Detect which cell encompasses the target text, then output its (X, Y) center coordinate. 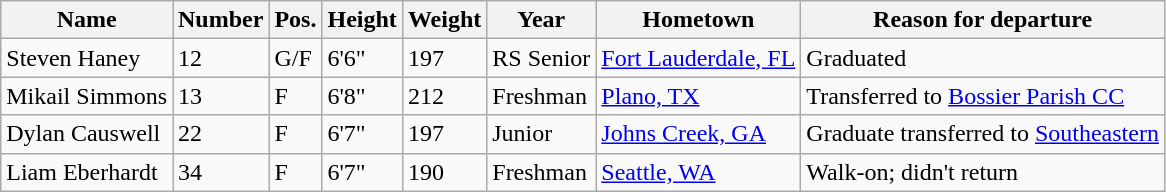
6'6" (362, 58)
Year (542, 20)
Junior (542, 134)
Weight (444, 20)
Transferred to Bossier Parish CC (983, 96)
Graduate transferred to Southeastern (983, 134)
Walk-on; didn't return (983, 172)
Dylan Causwell (87, 134)
12 (220, 58)
G/F (296, 58)
Seattle, WA (698, 172)
212 (444, 96)
Pos. (296, 20)
RS Senior (542, 58)
Mikail Simmons (87, 96)
Graduated (983, 58)
190 (444, 172)
Plano, TX (698, 96)
Fort Lauderdale, FL (698, 58)
Reason for departure (983, 20)
Height (362, 20)
Steven Haney (87, 58)
22 (220, 134)
Number (220, 20)
Name (87, 20)
13 (220, 96)
Liam Eberhardt (87, 172)
Johns Creek, GA (698, 134)
Hometown (698, 20)
34 (220, 172)
6'8" (362, 96)
